Extract the [x, y] coordinate from the center of the cell holding the provided text.  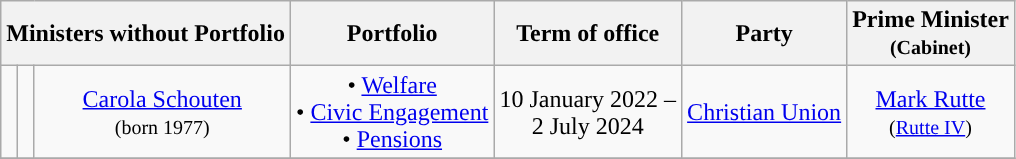
Carola Schouten (born 1977) [162, 112]
Term of office [588, 34]
Party [764, 34]
• Welfare • Civic Engagement • Pensions [392, 112]
Portfolio [392, 34]
Ministers without Portfolio [146, 34]
Mark Rutte (Rutte IV) [931, 112]
Prime Minister (Cabinet) [931, 34]
Christian Union [764, 112]
10 January 2022 – 2 July 2024 [588, 112]
